Scan for the cell matching the given text and deliver its [X, Y] coordinate at center. 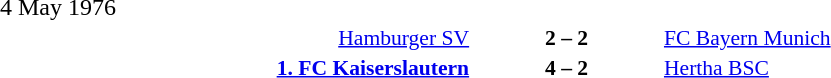
2 – 2 [566, 38]
